From the cell containing the given text, extract its center point as (X, Y) coordinate. 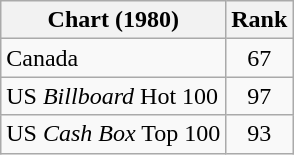
Canada (114, 58)
Chart (1980) (114, 20)
US Cash Box Top 100 (114, 134)
93 (260, 134)
67 (260, 58)
US Billboard Hot 100 (114, 96)
97 (260, 96)
Rank (260, 20)
